Pinpoint the cell where the given text exists, returning its (X, Y) midpoint coordinate. 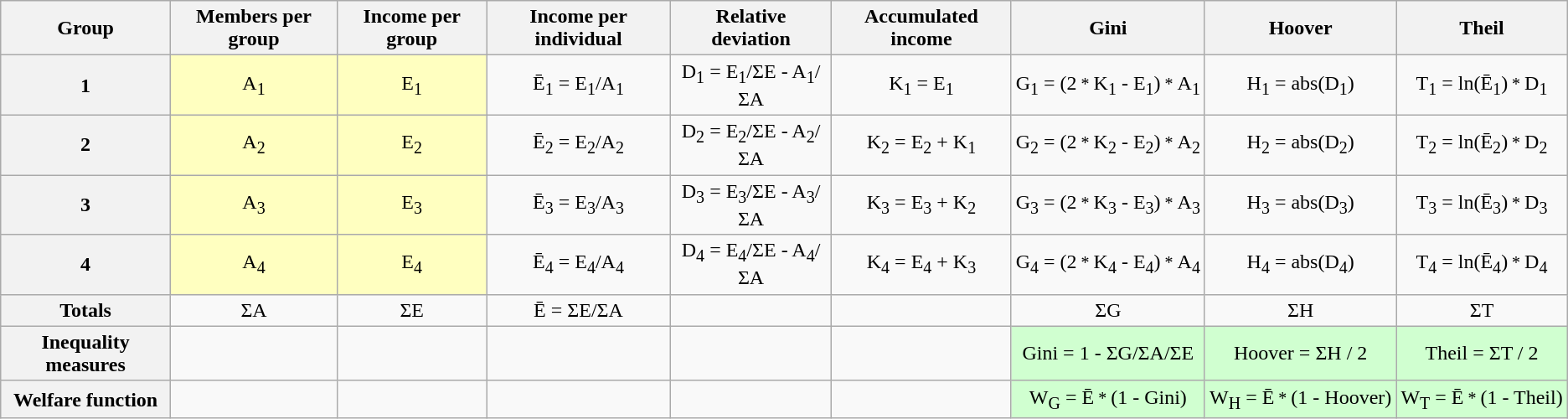
Ē1 = E1/A1 (579, 85)
ΣH (1300, 310)
K1 = E1 (921, 85)
4 (85, 265)
E2 (412, 144)
H1 = abs(D1) (1300, 85)
A3 (253, 204)
D3 = E3/ΣE - A3/ΣA (750, 204)
3 (85, 204)
E3 (412, 204)
Accumulated income (921, 28)
WH = Ē * (1 - Hoover) (1300, 399)
Ē2 = E2/A2 (579, 144)
Ē4 = E4/A4 (579, 265)
A2 (253, 144)
A1 (253, 85)
Ē = ΣE/ΣA (579, 310)
1 (85, 85)
Members per group (253, 28)
H3 = abs(D3) (1300, 204)
G2 = (2 * K2 - E2) * A2 (1107, 144)
Relative deviation (750, 28)
Totals (85, 310)
G4 = (2 * K4 - E4) * A4 (1107, 265)
Theil = ΣT / 2 (1482, 354)
Inequality measures (85, 354)
ΣT (1482, 310)
Gini (1107, 28)
T2 = ln(Ē2) * D2 (1482, 144)
D1 = E1/ΣE - A1/ΣA (750, 85)
Gini = 1 - ΣG/ΣA/ΣE (1107, 354)
ΣA (253, 310)
D2 = E2/ΣE - A2/ΣA (750, 144)
T1 = ln(Ē1) * D1 (1482, 85)
WT = Ē * (1 - Theil) (1482, 399)
ΣG (1107, 310)
K4 = E4 + K3 (921, 265)
Income per individual (579, 28)
Theil (1482, 28)
D4 = E4/ΣE - A4/ΣA (750, 265)
WG = Ē * (1 - Gini) (1107, 399)
T3 = ln(Ē3) * D3 (1482, 204)
Hoover (1300, 28)
T4 = ln(Ē4) * D4 (1482, 265)
Welfare function (85, 399)
Income per group (412, 28)
Hoover = ΣH / 2 (1300, 354)
E4 (412, 265)
Ē3 = E3/A3 (579, 204)
G1 = (2 * K1 - E1) * A1 (1107, 85)
E1 (412, 85)
K3 = E3 + K2 (921, 204)
Group (85, 28)
H2 = abs(D2) (1300, 144)
H4 = abs(D4) (1300, 265)
A4 (253, 265)
2 (85, 144)
ΣE (412, 310)
K2 = E2 + K1 (921, 144)
G3 = (2 * K3 - E3) * A3 (1107, 204)
